Locate the cell with the specified text and output its [x, y] center coordinate. 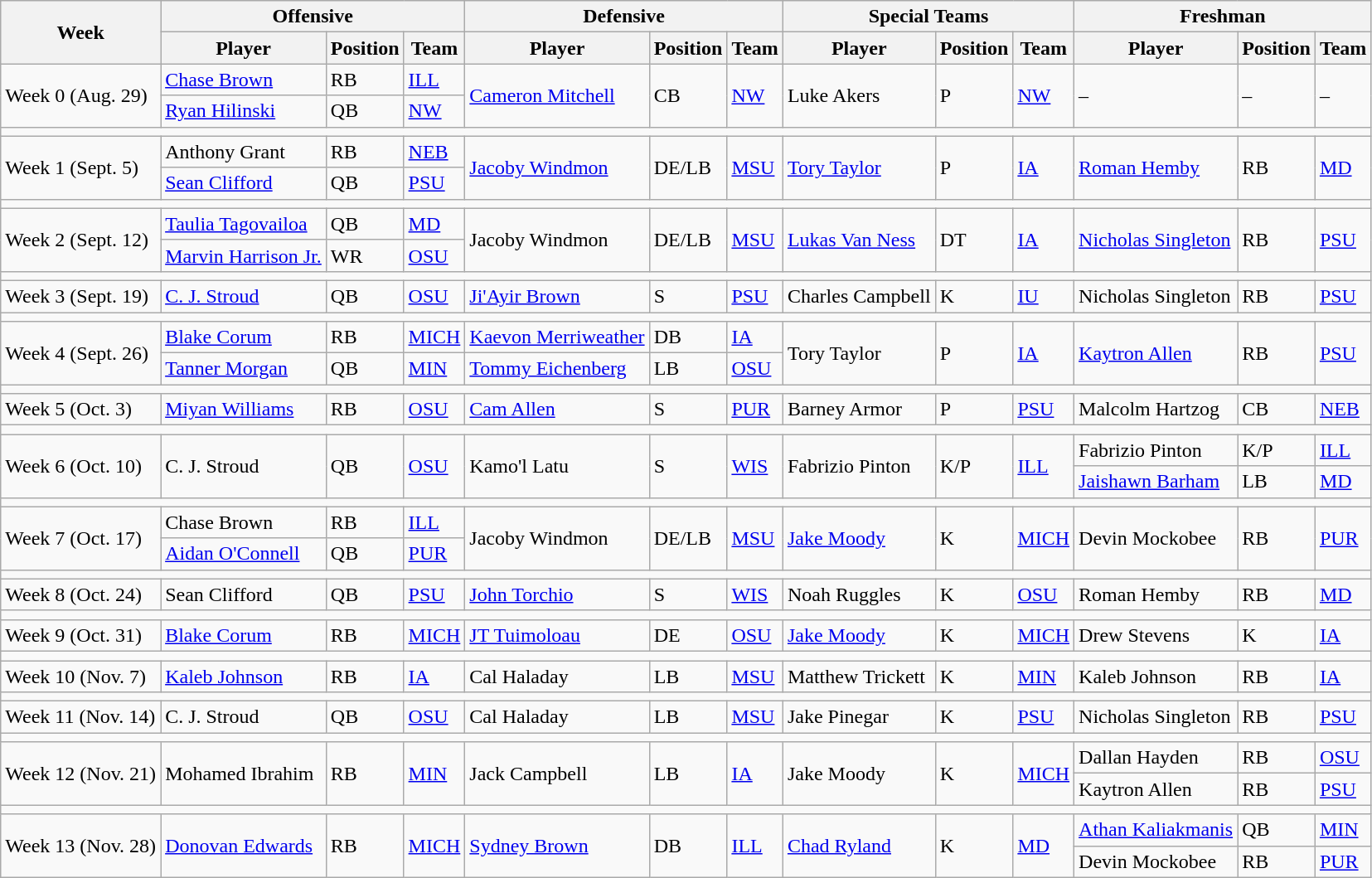
Jake Pinegar [859, 717]
Jaishawn Barham [1156, 482]
Ryan Hilinski [244, 111]
IU [1044, 296]
Drew Stevens [1156, 635]
Week 0 (Aug. 29) [81, 95]
Week 3 (Sept. 19) [81, 296]
Marvin Harrison Jr. [244, 255]
Week 2 (Sept. 12) [81, 240]
Defensive [624, 17]
Week 13 (Nov. 28) [81, 846]
Mohamed Ibrahim [244, 774]
Offensive [313, 17]
Tommy Eichenberg [557, 369]
Week 6 (Oct. 10) [81, 466]
Barney Armor [859, 410]
Kamo'l Latu [557, 466]
Cam Allen [557, 410]
Week 1 (Sept. 5) [81, 167]
Athan Kaliakmanis [1156, 830]
Cameron Mitchell [557, 95]
DE [688, 635]
Dallan Hayden [1156, 758]
Week 7 (Oct. 17) [81, 538]
Lukas Van Ness [859, 240]
John Torchio [557, 594]
Week 4 (Sept. 26) [81, 353]
Charles Campbell [859, 296]
Matthew Trickett [859, 676]
Week 9 (Oct. 31) [81, 635]
Aidan O'Connell [244, 554]
Special Teams [928, 17]
Chad Ryland [859, 846]
Miyan Williams [244, 410]
Jack Campbell [557, 774]
WR [365, 255]
Week 11 (Nov. 14) [81, 717]
JT Tuimoloau [557, 635]
Noah Ruggles [859, 594]
Kaevon Merriweather [557, 337]
Anthony Grant [244, 152]
Taulia Tagovailoa [244, 224]
Tanner Morgan [244, 369]
Week 8 (Oct. 24) [81, 594]
Week 10 (Nov. 7) [81, 676]
DT [974, 240]
Week 5 (Oct. 3) [81, 410]
Ji'Ayir Brown [557, 296]
Malcolm Hartzog [1156, 410]
Donovan Edwards [244, 846]
Luke Akers [859, 95]
Freshman [1223, 17]
Week [81, 32]
Week 12 (Nov. 21) [81, 774]
Sydney Brown [557, 846]
